Provide the (x, y) coordinate of the cell's center where the given text is located.  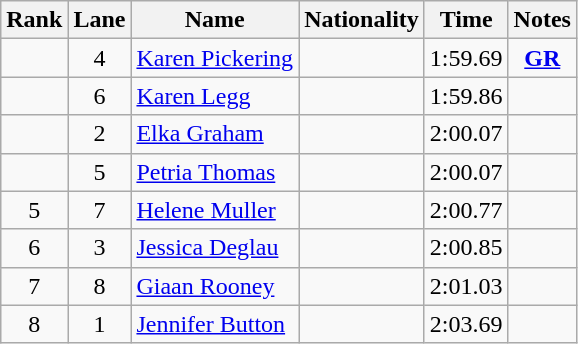
Lane (100, 20)
4 (100, 58)
Name (215, 20)
GR (542, 58)
Karen Legg (215, 96)
2:00.85 (466, 248)
Karen Pickering (215, 58)
2:03.69 (466, 324)
2:01.03 (466, 286)
1 (100, 324)
Jennifer Button (215, 324)
2:00.77 (466, 210)
Nationality (362, 20)
1:59.86 (466, 96)
Notes (542, 20)
Petria Thomas (215, 172)
Helene Muller (215, 210)
Jessica Deglau (215, 248)
Giaan Rooney (215, 286)
3 (100, 248)
Elka Graham (215, 134)
2 (100, 134)
1:59.69 (466, 58)
Rank (34, 20)
Time (466, 20)
